Return (X, Y) of the center of cell containing provided text 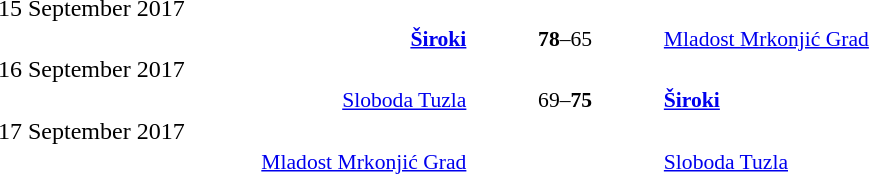
69–75 (566, 100)
78–65 (566, 38)
